Identify which cell holds the provided text, then report its (X, Y) central coordinate. 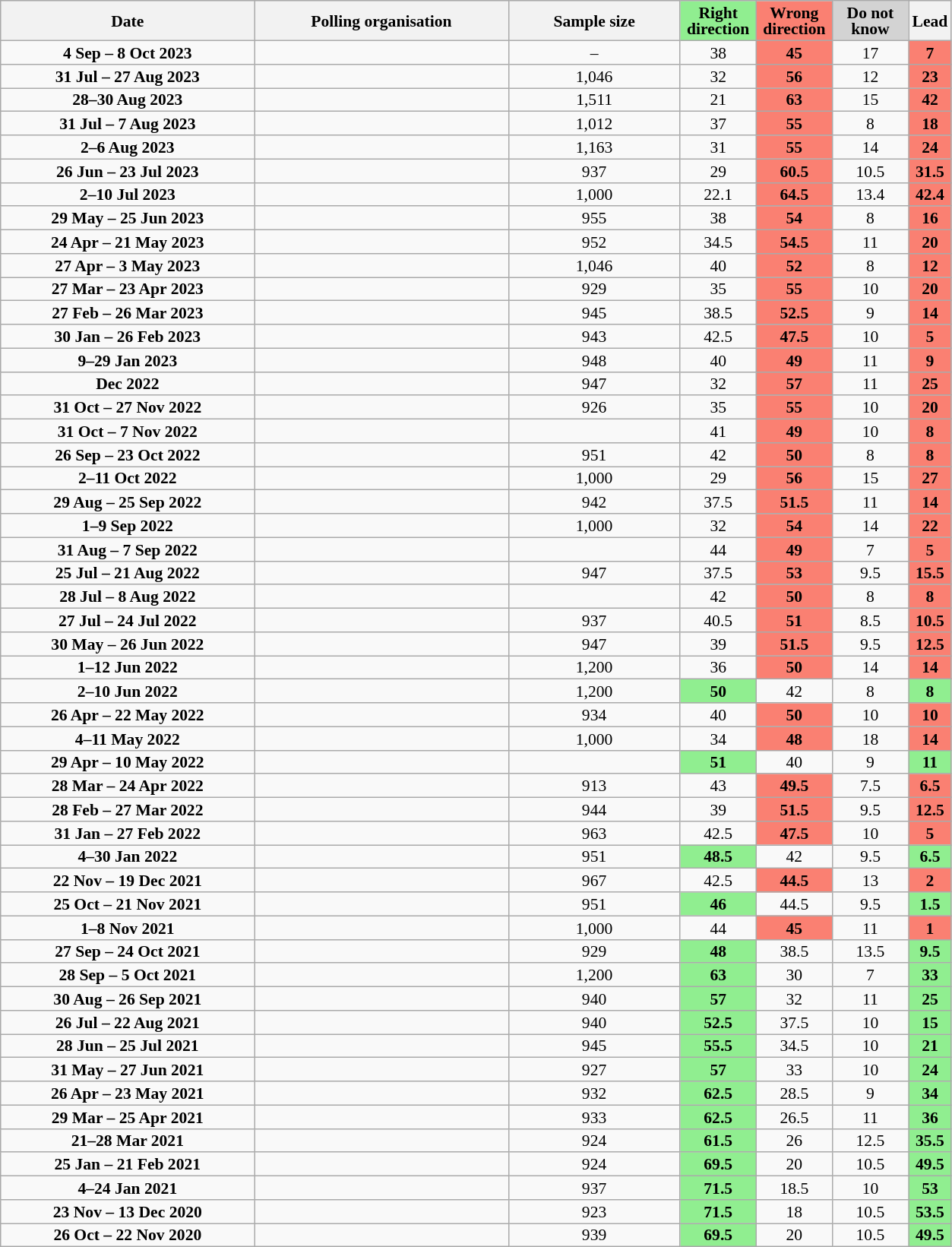
Lead (930, 21)
29 May – 25 Jun 2023 (128, 219)
942 (594, 502)
2–11 Oct 2022 (128, 479)
4–30 Jan 2022 (128, 857)
22 (930, 526)
963 (594, 833)
1,163 (594, 147)
30 Aug – 26 Sep 2021 (128, 999)
955 (594, 219)
48.5 (718, 857)
1,511 (594, 100)
30 Jan – 26 Feb 2023 (128, 336)
1 (930, 927)
53.5 (930, 1211)
22.1 (718, 195)
55.5 (718, 1046)
4 Sep – 8 Oct 2023 (128, 53)
26 (794, 1140)
40.5 (718, 620)
933 (594, 1117)
60.5 (794, 170)
28 Feb – 27 Mar 2022 (128, 810)
13 (870, 880)
27 Feb – 26 Mar 2023 (128, 313)
31 Jul – 27 Aug 2023 (128, 76)
24 Apr – 21 May 2023 (128, 242)
31.5 (930, 170)
Do not know (870, 21)
952 (594, 242)
4–11 May 2022 (128, 739)
54.5 (794, 242)
31 Jan – 27 Feb 2022 (128, 833)
31 Jul – 7 Aug 2023 (128, 123)
26 Apr – 22 May 2022 (128, 714)
31 Oct – 27 Nov 2022 (128, 407)
25 Jan – 21 Feb 2021 (128, 1164)
7.5 (870, 786)
26.5 (794, 1117)
1.5 (930, 904)
21–28 Mar 2021 (128, 1140)
31 May – 27 Jun 2021 (128, 1070)
29 Apr – 10 May 2022 (128, 761)
932 (594, 1093)
27 (930, 479)
967 (594, 880)
26 Jun – 23 Jul 2023 (128, 170)
1–9 Sep 2022 (128, 526)
Date (128, 21)
28 Jul – 8 Aug 2022 (128, 597)
Right direction (718, 21)
4–24 Jan 2021 (128, 1188)
52 (794, 266)
27 Apr – 3 May 2023 (128, 266)
43 (718, 786)
9–29 Jan 2023 (128, 360)
944 (594, 810)
934 (594, 714)
1–12 Jun 2022 (128, 667)
26 Jul – 22 Aug 2021 (128, 1023)
13.4 (870, 195)
26 Oct – 22 Nov 2020 (128, 1236)
61.5 (718, 1140)
943 (594, 336)
18.5 (794, 1188)
31 Aug – 7 Sep 2022 (128, 549)
Sample size (594, 21)
8.5 (870, 620)
1,012 (594, 123)
939 (594, 1236)
25 Oct – 21 Nov 2021 (128, 904)
Wrong direction (794, 21)
30 May – 26 Jun 2022 (128, 644)
2 (930, 880)
Dec 2022 (128, 383)
– (594, 53)
22 Nov – 19 Dec 2021 (128, 880)
1–8 Nov 2021 (128, 927)
27 Jul – 24 Jul 2022 (128, 620)
13.5 (870, 951)
28 Sep – 5 Oct 2021 (128, 976)
2–10 Jul 2023 (128, 195)
31 Oct – 7 Nov 2022 (128, 432)
Polling organisation (381, 21)
35.5 (930, 1140)
41 (718, 432)
46 (718, 904)
29 Mar – 25 Apr 2021 (128, 1117)
17 (870, 53)
948 (594, 360)
26 Sep – 23 Oct 2022 (128, 454)
23 Nov – 13 Dec 2020 (128, 1211)
64.5 (794, 195)
42.4 (930, 195)
26 Apr – 23 May 2021 (128, 1093)
28–30 Aug 2023 (128, 100)
37 (718, 123)
923 (594, 1211)
15.5 (930, 573)
927 (594, 1070)
913 (594, 786)
23 (930, 76)
2–6 Aug 2023 (128, 147)
30 (794, 976)
28.5 (794, 1093)
28 Mar – 24 Apr 2022 (128, 786)
31 (718, 147)
25 Jul – 21 Aug 2022 (128, 573)
16 (930, 219)
27 Mar – 23 Apr 2023 (128, 289)
28 Jun – 25 Jul 2021 (128, 1046)
926 (594, 407)
2–10 Jun 2022 (128, 692)
27 Sep – 24 Oct 2021 (128, 951)
29 Aug – 25 Sep 2022 (128, 502)
